Determine the [X, Y] coordinate at the center of the cell enclosing the given text.  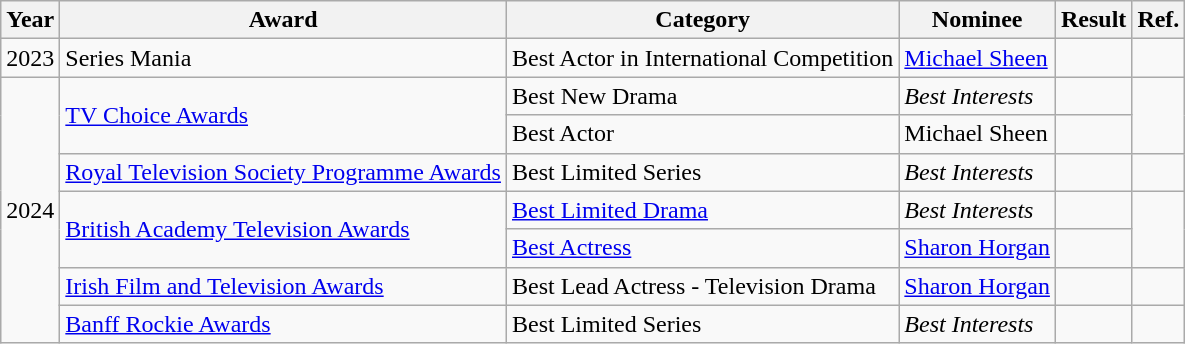
Year [30, 20]
Royal Television Society Programme Awards [284, 172]
Banff Rockie Awards [284, 324]
Ref. [1158, 20]
2023 [30, 58]
Best Limited Drama [702, 210]
Best Actor in International Competition [702, 58]
Series Mania [284, 58]
Result [1093, 20]
Nominee [978, 20]
Category [702, 20]
Best Actress [702, 248]
2024 [30, 210]
Best New Drama [702, 96]
Best Actor [702, 134]
TV Choice Awards [284, 115]
British Academy Television Awards [284, 229]
Award [284, 20]
Best Lead Actress - Television Drama [702, 286]
Irish Film and Television Awards [284, 286]
